For the text-containing cell, return its midpoint in (x, y) coordinate format. 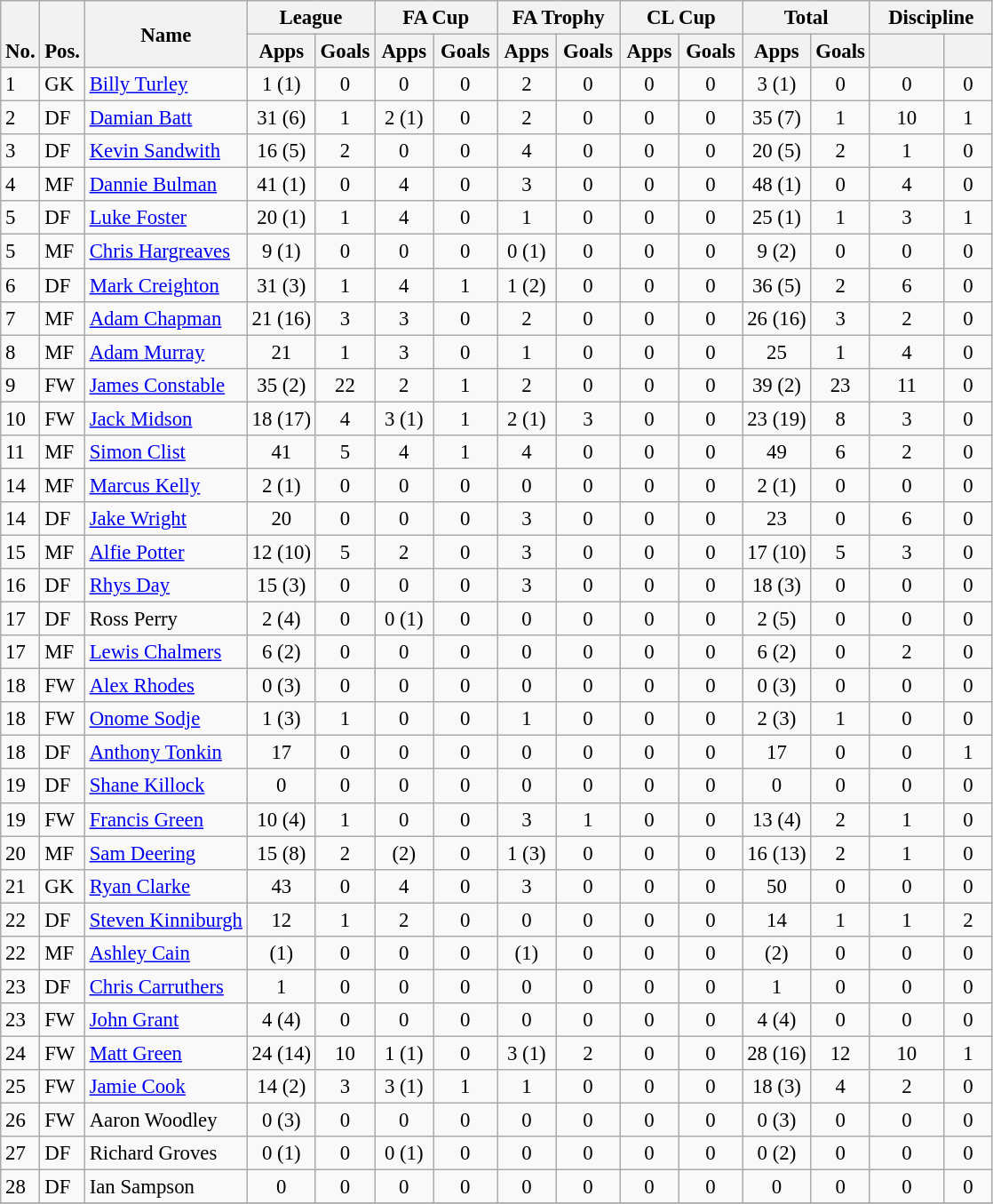
Jack Midson (165, 419)
Dannie Bulman (165, 185)
2 (3) (776, 719)
15 (20, 552)
Shane Killock (165, 786)
16 (13) (776, 853)
50 (776, 886)
Discipline (931, 18)
Total (806, 18)
18 (17) (281, 419)
Billy Turley (165, 84)
20 (1) (281, 218)
16 (20, 586)
7 (20, 318)
15 (3) (281, 586)
Jamie Cook (165, 1087)
Onome Sodje (165, 719)
21 (16) (281, 318)
27 (20, 1153)
24 (20, 1053)
Matt Green (165, 1053)
26 (20, 1120)
9 (2) (776, 251)
Francis Green (165, 819)
Damian Batt (165, 118)
23 (19) (776, 419)
0 (2) (776, 1153)
Adam Murray (165, 352)
FA Trophy (559, 18)
CL Cup (681, 18)
39 (2) (776, 385)
Simon Clist (165, 452)
No. (20, 34)
Mark Creighton (165, 285)
15 (8) (281, 853)
James Constable (165, 385)
1 (2) (527, 285)
10 (4) (281, 819)
25 (1) (776, 218)
Sam Deering (165, 853)
Name (165, 34)
36 (5) (776, 285)
Rhys Day (165, 586)
Luke Foster (165, 218)
31 (6) (281, 118)
Pos. (62, 34)
35 (7) (776, 118)
League (311, 18)
2 (4) (281, 619)
13 (4) (776, 819)
26 (16) (776, 318)
Ashley Cain (165, 953)
Jake Wright (165, 519)
41 (281, 452)
43 (281, 886)
28 (20, 1187)
Anthony Tonkin (165, 753)
Adam Chapman (165, 318)
FA Cup (436, 18)
35 (2) (281, 385)
Steven Kinniburgh (165, 920)
14 (2) (281, 1087)
Lewis Chalmers (165, 652)
Alex Rhodes (165, 686)
48 (1) (776, 185)
28 (16) (776, 1053)
31 (3) (281, 285)
Chris Hargreaves (165, 251)
24 (14) (281, 1053)
9 (1) (281, 251)
Ian Sampson (165, 1187)
Marcus Kelly (165, 485)
41 (1) (281, 185)
Richard Groves (165, 1153)
49 (776, 452)
16 (5) (281, 151)
Alfie Potter (165, 552)
Ryan Clarke (165, 886)
17 (10) (776, 552)
Chris Carruthers (165, 986)
Ross Perry (165, 619)
Aaron Woodley (165, 1120)
12 (10) (281, 552)
9 (20, 385)
John Grant (165, 1020)
20 (5) (776, 151)
2 (5) (776, 619)
Kevin Sandwith (165, 151)
